Locate the cell with the specified text and output its [X, Y] center coordinate. 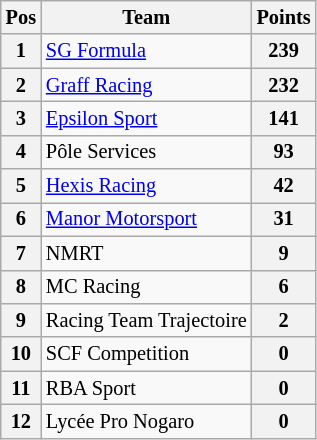
141 [284, 118]
MC Racing [146, 287]
Manor Motorsport [146, 219]
5 [21, 186]
Lycée Pro Nogaro [146, 421]
4 [21, 152]
31 [284, 219]
Graff Racing [146, 85]
10 [21, 354]
SCF Competition [146, 354]
RBA Sport [146, 388]
Pôle Services [146, 152]
239 [284, 51]
Epsilon Sport [146, 118]
Hexis Racing [146, 186]
3 [21, 118]
Points [284, 17]
Racing Team Trajectoire [146, 320]
42 [284, 186]
232 [284, 85]
12 [21, 421]
11 [21, 388]
7 [21, 253]
SG Formula [146, 51]
NMRT [146, 253]
Pos [21, 17]
93 [284, 152]
Team [146, 17]
1 [21, 51]
8 [21, 287]
